From the cell containing the given text, extract its center point as (X, Y) coordinate. 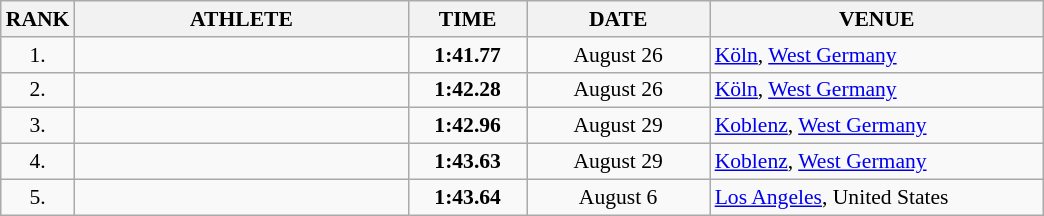
TIME (468, 19)
VENUE (877, 19)
4. (38, 162)
RANK (38, 19)
August 6 (618, 197)
1:43.63 (468, 162)
DATE (618, 19)
1:41.77 (468, 55)
Los Angeles, United States (877, 197)
2. (38, 90)
1. (38, 55)
1:42.28 (468, 90)
5. (38, 197)
1:42.96 (468, 126)
3. (38, 126)
1:43.64 (468, 197)
ATHLETE (241, 19)
